Detect which cell encompasses the target text, then output its (x, y) center coordinate. 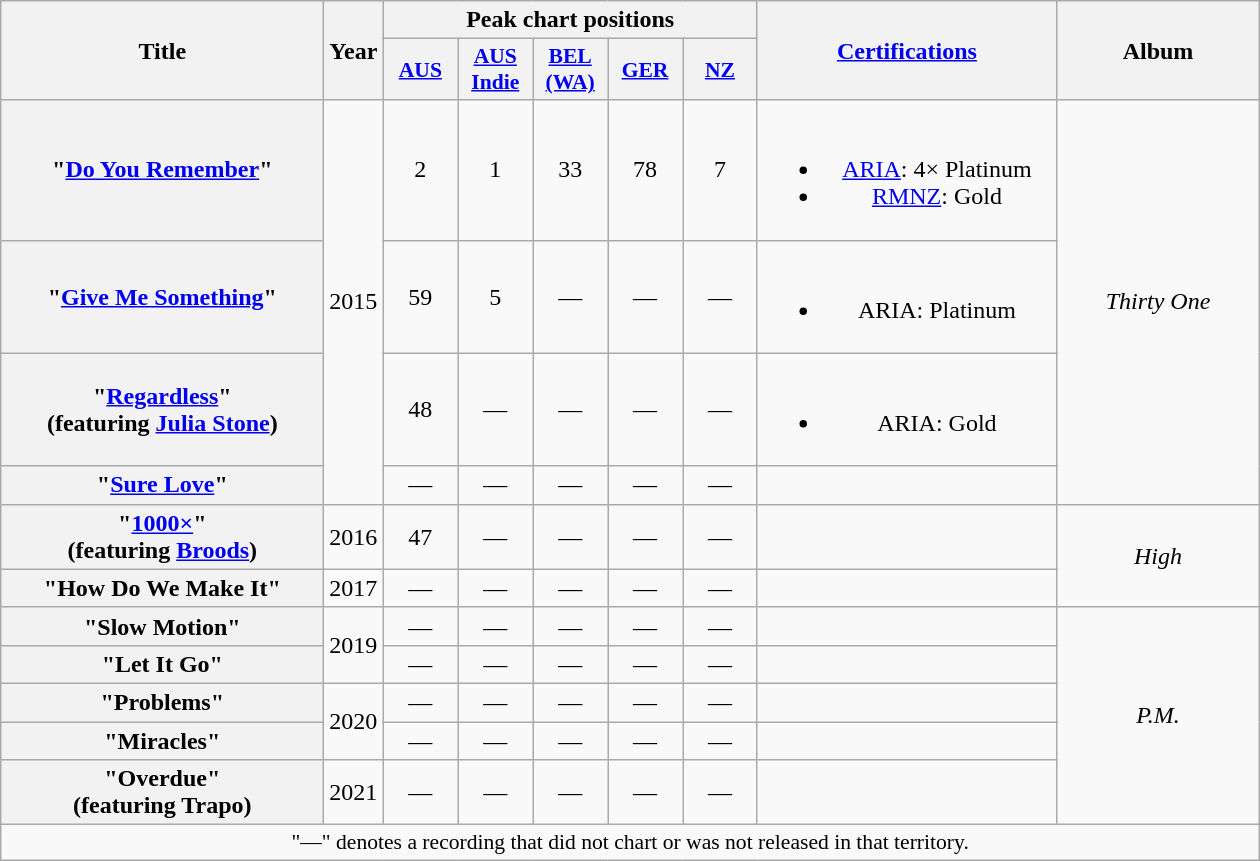
Certifications (906, 50)
33 (570, 170)
48 (420, 410)
2 (420, 170)
2017 (354, 588)
ARIA: Gold (906, 410)
5 (496, 296)
ARIA: Platinum (906, 296)
P.M. (1158, 716)
Thirty One (1158, 302)
"Slow Motion" (162, 626)
"Give Me Something" (162, 296)
NZ (720, 70)
"How Do We Make It" (162, 588)
"1000×"(featuring Broods) (162, 536)
"—" denotes a recording that did not chart or was not released in that territory. (630, 843)
7 (720, 170)
"Overdue"(featuring Trapo) (162, 792)
Year (354, 50)
Album (1158, 50)
Title (162, 50)
"Regardless"(featuring Julia Stone) (162, 410)
78 (646, 170)
2021 (354, 792)
"Let It Go" (162, 664)
AUSIndie (496, 70)
47 (420, 536)
High (1158, 556)
2020 (354, 721)
59 (420, 296)
AUS (420, 70)
ARIA: 4× PlatinumRMNZ: Gold (906, 170)
"Do You Remember" (162, 170)
GER (646, 70)
"Miracles" (162, 741)
BEL (WA) (570, 70)
2016 (354, 536)
Peak chart positions (570, 20)
1 (496, 170)
"Problems" (162, 702)
"Sure Love" (162, 485)
2019 (354, 645)
2015 (354, 302)
